Extract the [X, Y] coordinate from the center of the cell holding the provided text.  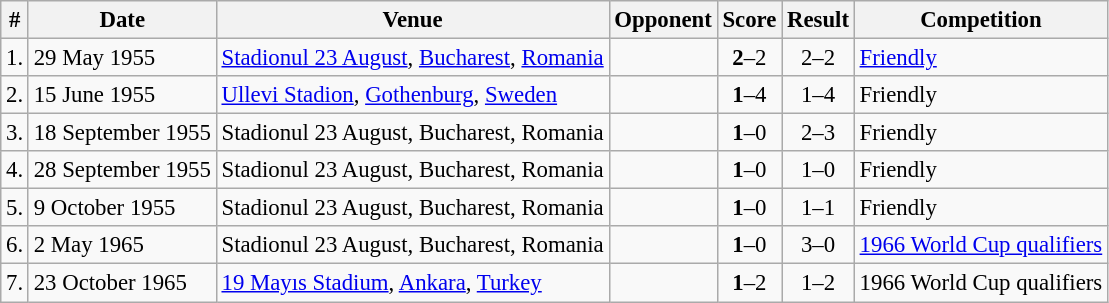
2–3 [818, 133]
19 Mayıs Stadium, Ankara, Turkey [412, 283]
3. [15, 133]
18 September 1955 [122, 133]
Competition [980, 20]
23 October 1965 [122, 283]
1–1 [818, 208]
Opponent [663, 20]
6. [15, 245]
7. [15, 283]
3–0 [818, 245]
28 September 1955 [122, 170]
5. [15, 208]
Score [750, 20]
29 May 1955 [122, 58]
2 May 1965 [122, 245]
Date [122, 20]
2. [15, 95]
4. [15, 170]
Ullevi Stadion, Gothenburg, Sweden [412, 95]
9 October 1955 [122, 208]
# [15, 20]
Result [818, 20]
1. [15, 58]
Venue [412, 20]
15 June 1955 [122, 95]
